Capture the cell that displays the provided text and extract its [X, Y] central coordinate. 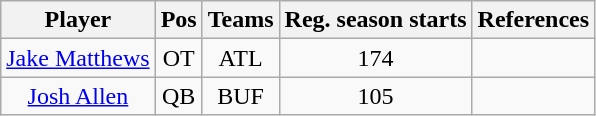
Teams [240, 20]
BUF [240, 96]
Player [78, 20]
QB [178, 96]
OT [178, 58]
Josh Allen [78, 96]
105 [376, 96]
Jake Matthews [78, 58]
174 [376, 58]
ATL [240, 58]
References [534, 20]
Pos [178, 20]
Reg. season starts [376, 20]
